Search for the cell housing the specified text and yield its (X, Y) center coordinate. 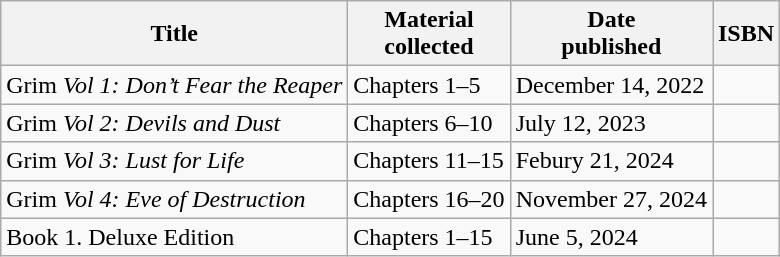
December 14, 2022 (611, 85)
Chapters 6–10 (429, 123)
Chapters 11–15 (429, 161)
Title (174, 34)
Materialcollected (429, 34)
Datepublished (611, 34)
ISBN (746, 34)
Grim Vol 3: Lust for Life (174, 161)
June 5, 2024 (611, 237)
Chapters 16–20 (429, 199)
July 12, 2023 (611, 123)
November 27, 2024 (611, 199)
Grim Vol 2: Devils and Dust (174, 123)
Chapters 1–5 (429, 85)
Febury 21, 2024 (611, 161)
Book 1. Deluxe Edition (174, 237)
Grim Vol 4: Eve of Destruction (174, 199)
Grim Vol 1: Don’t Fear the Reaper (174, 85)
Chapters 1–15 (429, 237)
